Provide the [X, Y] coordinate of the cell's center where the given text is located.  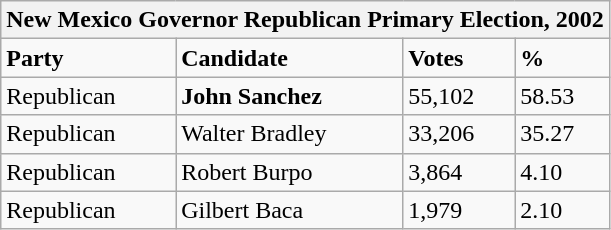
Robert Burpo [290, 172]
John Sanchez [290, 96]
Party [88, 58]
% [562, 58]
2.10 [562, 210]
3,864 [459, 172]
33,206 [459, 134]
Walter Bradley [290, 134]
Candidate [290, 58]
1,979 [459, 210]
New Mexico Governor Republican Primary Election, 2002 [306, 20]
35.27 [562, 134]
Gilbert Baca [290, 210]
58.53 [562, 96]
4.10 [562, 172]
55,102 [459, 96]
Votes [459, 58]
